Extract the (X, Y) coordinate from the center of the cell holding the provided text.  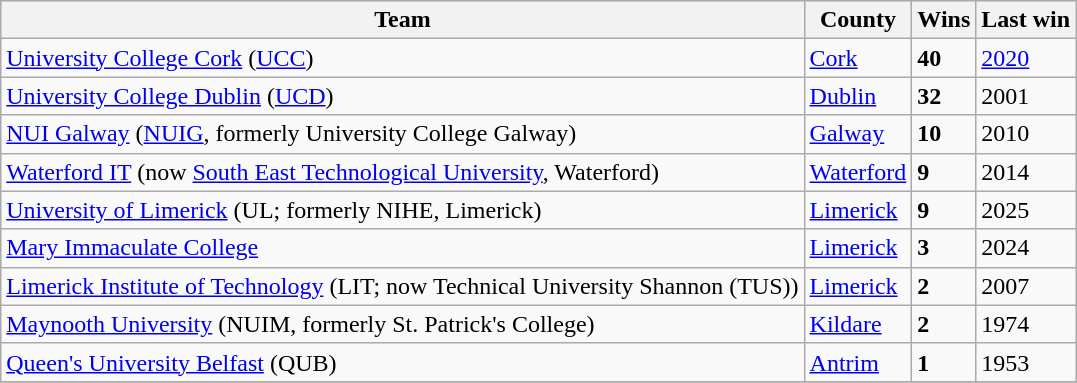
1974 (1026, 324)
Mary Immaculate College (402, 248)
Waterford (858, 172)
Dublin (858, 96)
University of Limerick (UL; formerly NIHE, Limerick) (402, 210)
NUI Galway (NUIG, formerly University College Galway) (402, 134)
Cork (858, 58)
University College Cork (UCC) (402, 58)
Waterford IT (now South East Technological University, Waterford) (402, 172)
Last win (1026, 20)
3 (944, 248)
Galway (858, 134)
1 (944, 362)
10 (944, 134)
1953 (1026, 362)
Kildare (858, 324)
32 (944, 96)
Maynooth University (NUIM, formerly St. Patrick's College) (402, 324)
University College Dublin (UCD) (402, 96)
Team (402, 20)
2025 (1026, 210)
Wins (944, 20)
Antrim (858, 362)
County (858, 20)
Limerick Institute of Technology (LIT; now Technical University Shannon (TUS)) (402, 286)
2014 (1026, 172)
2010 (1026, 134)
2024 (1026, 248)
2020 (1026, 58)
2007 (1026, 286)
Queen's University Belfast (QUB) (402, 362)
40 (944, 58)
2001 (1026, 96)
